Locate the cell with the specified text and output its (X, Y) center coordinate. 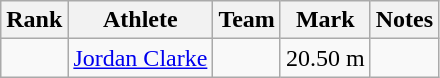
Rank (34, 20)
Jordan Clarke (140, 58)
Team (247, 20)
Athlete (140, 20)
Notes (404, 20)
Mark (325, 20)
20.50 m (325, 58)
